From the cell containing the given text, extract its center point as (X, Y) coordinate. 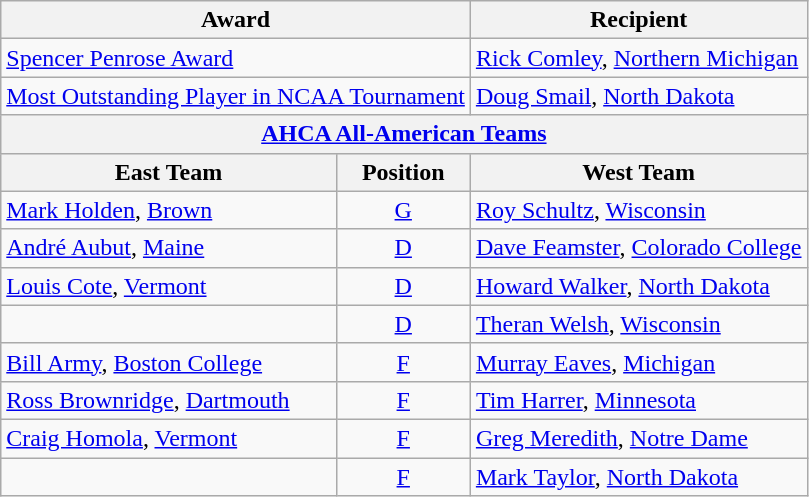
Recipient (638, 20)
East Team (168, 172)
Ross Brownridge, Dartmouth (168, 400)
Dave Feamster, Colorado College (638, 248)
Rick Comley, Northern Michigan (638, 58)
Tim Harrer, Minnesota (638, 400)
Spencer Penrose Award (236, 58)
Most Outstanding Player in NCAA Tournament (236, 96)
Position (403, 172)
Mark Taylor, North Dakota (638, 477)
AHCA All-American Teams (404, 134)
Howard Walker, North Dakota (638, 286)
Murray Eaves, Michigan (638, 362)
G (403, 210)
Doug Smail, North Dakota (638, 96)
Theran Welsh, Wisconsin (638, 324)
West Team (638, 172)
Roy Schultz, Wisconsin (638, 210)
Craig Homola, Vermont (168, 438)
Greg Meredith, Notre Dame (638, 438)
Louis Cote, Vermont (168, 286)
Award (236, 20)
André Aubut, Maine (168, 248)
Mark Holden, Brown (168, 210)
Bill Army, Boston College (168, 362)
